Return the [x, y] coordinate for the center point of the cell that contains the specified text.  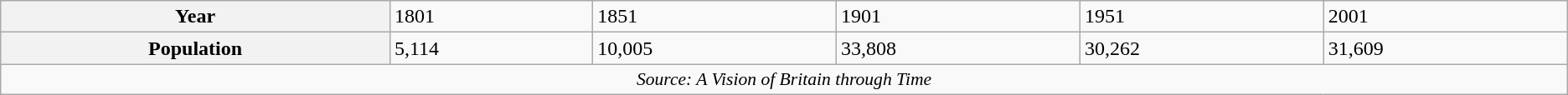
31,609 [1446, 48]
30,262 [1201, 48]
1801 [491, 17]
10,005 [715, 48]
Source: A Vision of Britain through Time [784, 79]
2001 [1446, 17]
Population [196, 48]
1851 [715, 17]
33,808 [958, 48]
1901 [958, 17]
1951 [1201, 17]
Year [196, 17]
5,114 [491, 48]
